For the text-containing cell, return its midpoint in [x, y] coordinate format. 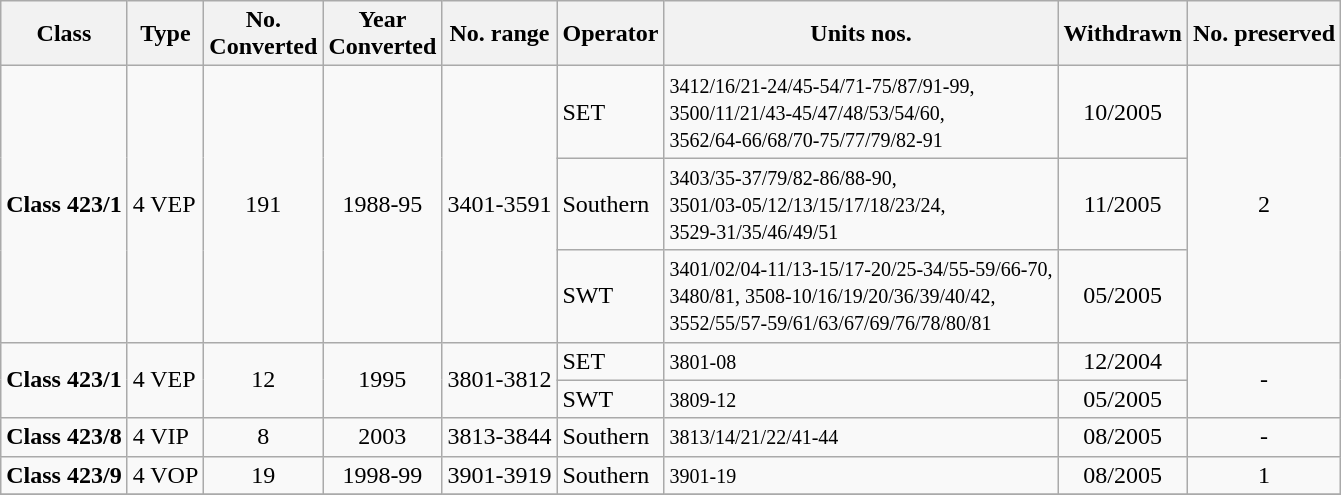
1988-95 [382, 204]
Class [64, 34]
3412/16/21-24/45-54/71-75/87/91-99, 3500/11/21/43-45/47/48/53/54/60, 3562/64-66/68/70-75/77/79/82-91 [861, 112]
3901-19 [861, 475]
3801-08 [861, 361]
1 [1264, 475]
12 [264, 380]
1995 [382, 380]
3809-12 [861, 399]
No. range [500, 34]
191 [264, 204]
4 VIP [166, 437]
3901-3919 [500, 475]
Type [166, 34]
10/2005 [1122, 112]
2 [1264, 204]
4 VOP [166, 475]
Operator [610, 34]
3801-3812 [500, 380]
3813-3844 [500, 437]
YearConverted [382, 34]
1998-99 [382, 475]
3813/14/21/22/41-44 [861, 437]
Withdrawn [1122, 34]
12/2004 [1122, 361]
Class 423/9 [64, 475]
3401-3591 [500, 204]
19 [264, 475]
8 [264, 437]
3401/02/04-11/13-15/17-20/25-34/55-59/66-70, 3480/81, 3508-10/16/19/20/36/39/40/42, 3552/55/57-59/61/63/67/69/76/78/80/81 [861, 296]
Class 423/8 [64, 437]
3403/35-37/79/82-86/88-90, 3501/03-05/12/13/15/17/18/23/24, 3529-31/35/46/49/51 [861, 204]
11/2005 [1122, 204]
2003 [382, 437]
No. preserved [1264, 34]
Units nos. [861, 34]
No.Converted [264, 34]
